Search for the cell housing the specified text and yield its (x, y) center coordinate. 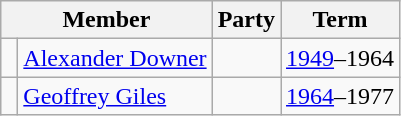
Alexander Downer (115, 58)
Geoffrey Giles (115, 96)
Party (246, 20)
1964–1977 (340, 96)
Term (340, 20)
Member (106, 20)
1949–1964 (340, 58)
